Pinpoint the cell where the given text exists, returning its (X, Y) midpoint coordinate. 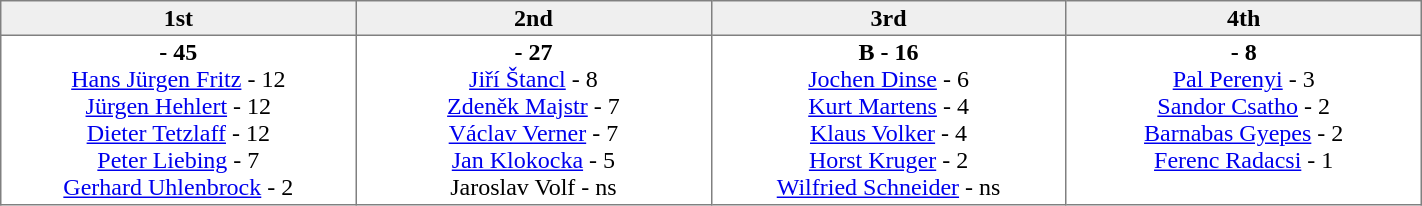
- 45Hans Jürgen Fritz - 12Jürgen Hehlert - 12Dieter Tetzlaff - 12Peter Liebing - 7Gerhard Uhlenbrock - 2 (178, 120)
B - 16Jochen Dinse - 6Kurt Martens - 4Klaus Volker - 4Horst Kruger - 2Wilfried Schneider - ns (888, 120)
4th (1244, 18)
3rd (888, 18)
2nd (534, 18)
- 27Jiří Štancl - 8Zdeněk Majstr - 7Václav Verner - 7Jan Klokocka - 5Jaroslav Volf - ns (534, 120)
- 8Pal Perenyi - 3Sandor Csatho - 2Barnabas Gyepes - 2Ferenc Radacsi - 1 (1244, 120)
1st (178, 18)
